Output the (x, y) coordinate of the center of the cell containing the given text.  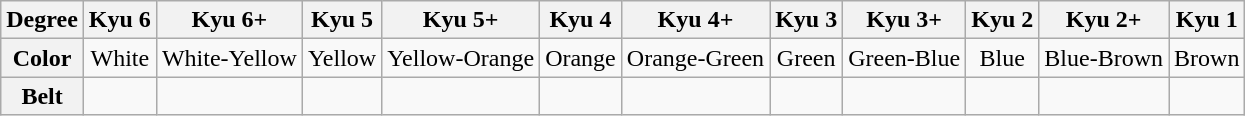
Yellow (342, 58)
Kyu 6 (120, 20)
Kyu 5 (342, 20)
Orange-Green (695, 58)
Brown (1207, 58)
Degree (42, 20)
Kyu 2 (1002, 20)
Kyu 4+ (695, 20)
Belt (42, 96)
Yellow-Orange (461, 58)
Kyu 4 (581, 20)
Orange (581, 58)
Kyu 6+ (229, 20)
White-Yellow (229, 58)
Color (42, 58)
Blue (1002, 58)
Kyu 3 (806, 20)
Kyu 3+ (904, 20)
Green-Blue (904, 58)
Kyu 2+ (1104, 20)
White (120, 58)
Kyu 1 (1207, 20)
Kyu 5+ (461, 20)
Blue-Brown (1104, 58)
Green (806, 58)
